Provide the [X, Y] coordinate of the cell's center where the given text is located.  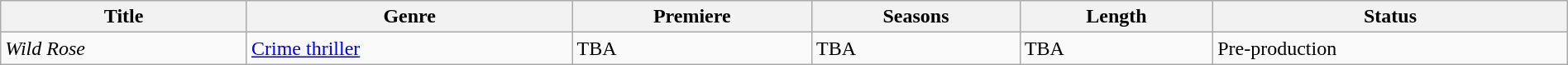
Title [124, 17]
Status [1391, 17]
Premiere [692, 17]
Pre-production [1391, 48]
Genre [409, 17]
Crime thriller [409, 48]
Seasons [916, 17]
Wild Rose [124, 48]
Length [1116, 17]
